Search for the cell housing the specified text and yield its [x, y] center coordinate. 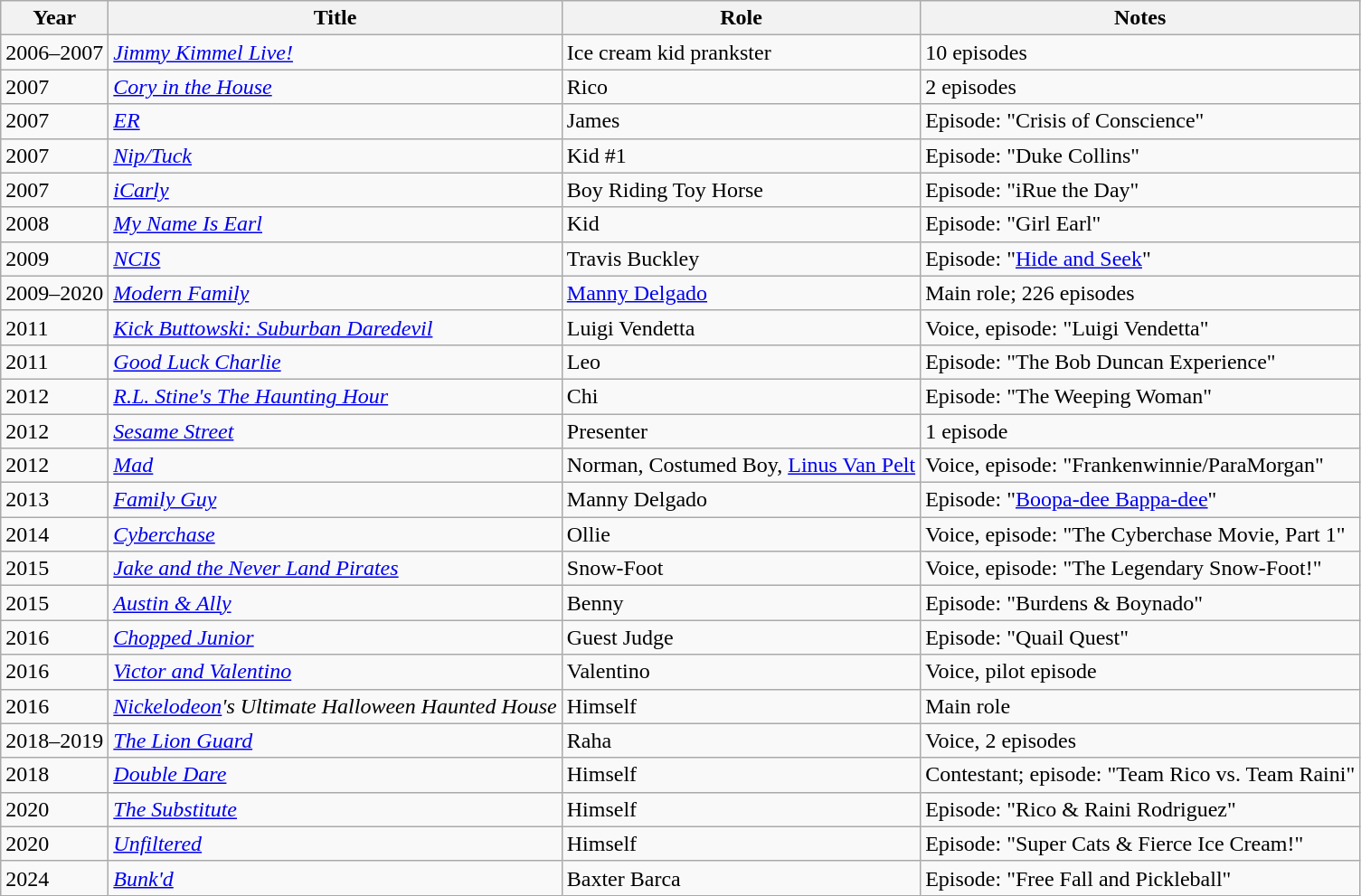
2014 [54, 534]
Luigi Vendetta [741, 327]
Valentino [741, 672]
Episode: "Girl Earl" [1140, 224]
Contestant; episode: "Team Rico vs. Team Raini" [1140, 775]
Episode: "Rico & Raini Rodriguez" [1140, 809]
Episode: "The Weeping Woman" [1140, 396]
Voice, episode: "Frankenwinnie/ParaMorgan" [1140, 466]
The Lion Guard [335, 740]
Cory in the House [335, 87]
Jake and the Never Land Pirates [335, 569]
Travis Buckley [741, 259]
Kid #1 [741, 156]
Victor and Valentino [335, 672]
Voice, episode: "The Cyberchase Movie, Part 1" [1140, 534]
Sesame Street [335, 431]
Rico [741, 87]
NCIS [335, 259]
Bunk'd [335, 878]
Episode: "Super Cats & Fierce Ice Cream!" [1140, 844]
2008 [54, 224]
Year [54, 18]
2024 [54, 878]
Good Luck Charlie [335, 362]
Jimmy Kimmel Live! [335, 52]
2018 [54, 775]
2 episodes [1140, 87]
2009–2020 [54, 293]
Double Dare [335, 775]
Voice, episode: "The Legendary Snow-Foot!" [1140, 569]
Guest Judge [741, 637]
Role [741, 18]
Snow-Foot [741, 569]
2009 [54, 259]
Episode: "Crisis of Conscience" [1140, 121]
1 episode [1140, 431]
Leo [741, 362]
Main role [1140, 706]
Ice cream kid prankster [741, 52]
Modern Family [335, 293]
Episode: "Duke Collins" [1140, 156]
Presenter [741, 431]
Episode: "The Bob Duncan Experience" [1140, 362]
Voice, episode: "Luigi Vendetta" [1140, 327]
Notes [1140, 18]
iCarly [335, 190]
Ollie [741, 534]
Episode: "Burdens & Boynado" [1140, 603]
Title [335, 18]
R.L. Stine's The Haunting Hour [335, 396]
Austin & Ally [335, 603]
Voice, 2 episodes [1140, 740]
2018–2019 [54, 740]
Raha [741, 740]
Baxter Barca [741, 878]
Kick Buttowski: Suburban Daredevil [335, 327]
Cyberchase [335, 534]
The Substitute [335, 809]
2006–2007 [54, 52]
2013 [54, 500]
Chopped Junior [335, 637]
James [741, 121]
Main role; 226 episodes [1140, 293]
10 episodes [1140, 52]
Kid [741, 224]
Voice, pilot episode [1140, 672]
Nip/Tuck [335, 156]
Episode: "Free Fall and Pickleball" [1140, 878]
Norman, Costumed Boy, Linus Van Pelt [741, 466]
Mad [335, 466]
Episode: "Quail Quest" [1140, 637]
Nickelodeon's Ultimate Halloween Haunted House [335, 706]
Chi [741, 396]
Benny [741, 603]
Family Guy [335, 500]
Boy Riding Toy Horse [741, 190]
Episode: "iRue the Day" [1140, 190]
Episode: "Hide and Seek" [1140, 259]
My Name Is Earl [335, 224]
ER [335, 121]
Unfiltered [335, 844]
Episode: "Boopa-dee Bappa-dee" [1140, 500]
